Identify which cell holds the provided text, then report its (x, y) central coordinate. 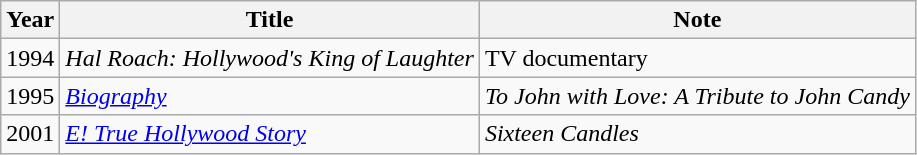
Note (697, 20)
1995 (30, 96)
Hal Roach: Hollywood's King of Laughter (270, 58)
Sixteen Candles (697, 134)
To John with Love: A Tribute to John Candy (697, 96)
E! True Hollywood Story (270, 134)
Year (30, 20)
Biography (270, 96)
Title (270, 20)
TV documentary (697, 58)
1994 (30, 58)
2001 (30, 134)
